Pinpoint the cell where the given text exists, returning its [x, y] midpoint coordinate. 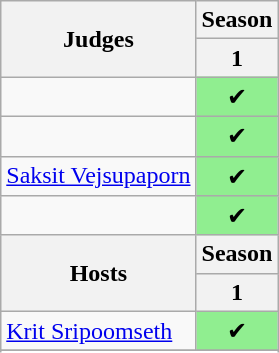
Krit Sripoomseth [98, 331]
Saksit Vejsupaporn [98, 176]
Hosts [98, 273]
Judges [98, 39]
